Scan for the cell matching the given text and deliver its (x, y) coordinate at center. 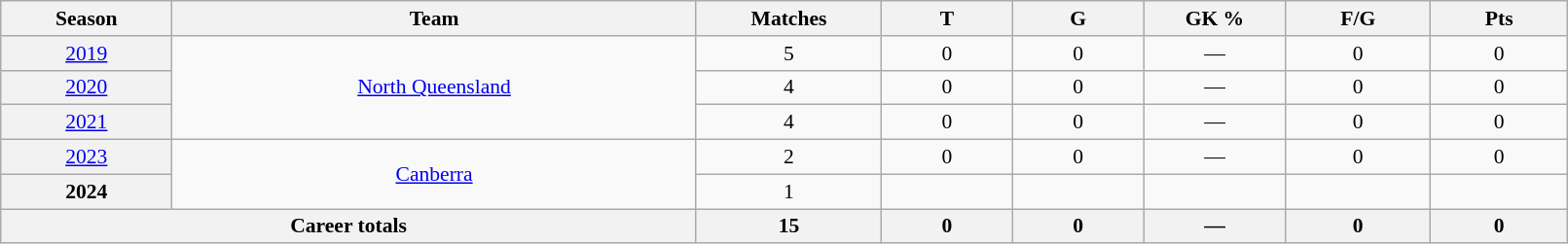
2024 (87, 192)
Canberra (434, 175)
G (1078, 18)
2021 (87, 122)
Season (87, 18)
2 (788, 157)
1 (788, 192)
15 (788, 227)
F/G (1358, 18)
2023 (87, 157)
Team (434, 18)
North Queensland (434, 87)
2019 (87, 53)
5 (788, 53)
2020 (87, 87)
Career totals (348, 227)
T (948, 18)
Pts (1499, 18)
Matches (788, 18)
GK % (1215, 18)
